Find where the given text appears and provide that cell's center as [X, Y] coordinate. 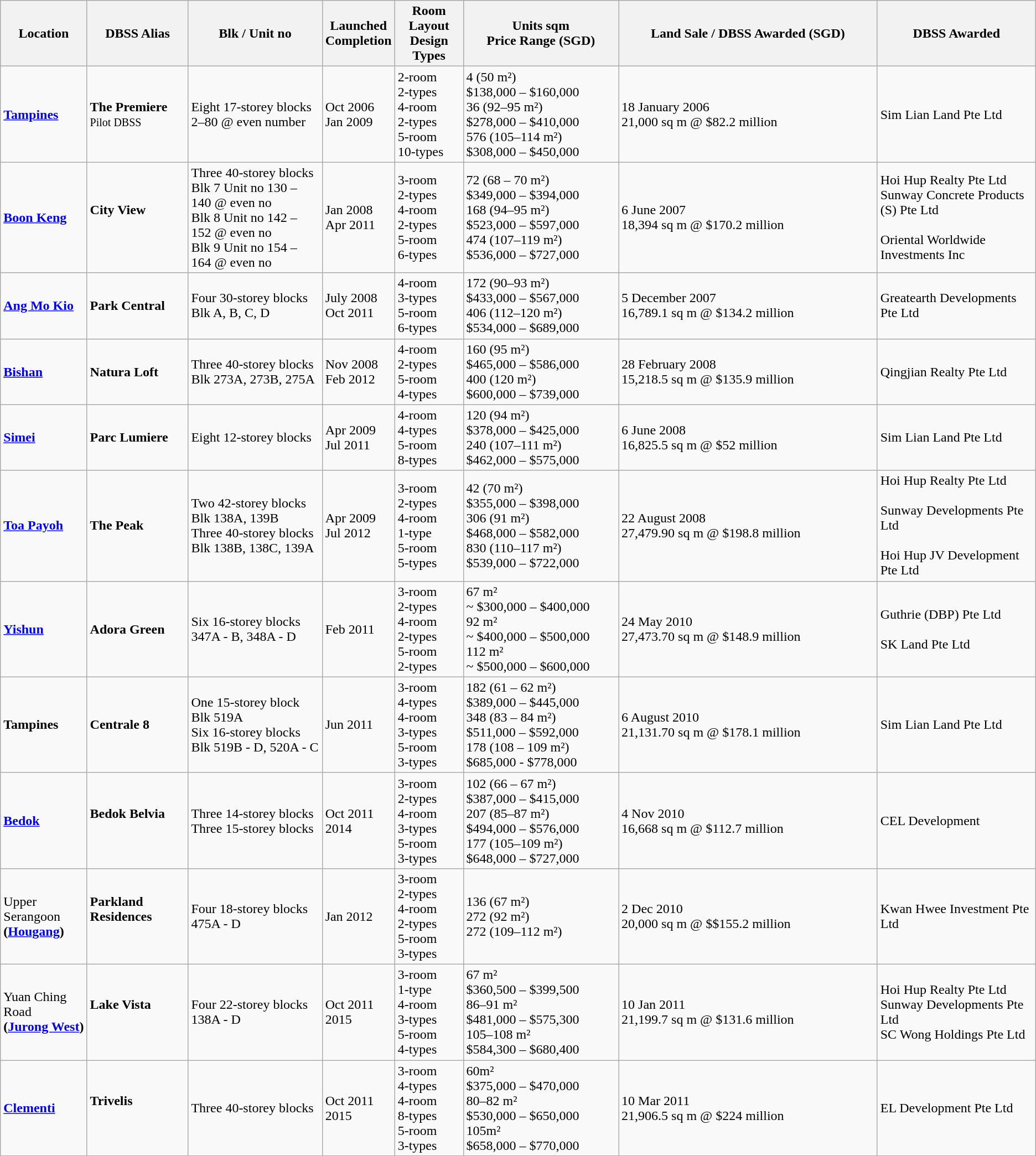
2 Dec 201020,000 sq m @ $$155.2 million [748, 916]
Four 22-storey blocks138A - D [255, 1012]
3-room1-type4-room3-types5-room4-types [429, 1012]
The Peak [137, 526]
Hoi Hup Realty Pte LtdSunway Developments Pte LtdSC Wong Holdings Pte Ltd [956, 1012]
Three 40-storey blocksBlk 273A, 273B, 275A [255, 372]
42 (70 m²)$355,000 – $398,000306 (91 m²)$468,000 – $582,000830 (110–117 m²)$539,000 – $722,000 [541, 526]
Hoi Hup Realty Pte LtdSunway Concrete Products (S) Pte LtdOriental Worldwide Investments Inc [956, 217]
Four 18-storey blocks475A - D [255, 916]
Lake Vista [137, 1012]
Bedok [44, 820]
102 (66 – 67 m²)$387,000 – $415,000207 (85–87 m²)$494,000 – $576,000177 (105–109 m²)$648,000 – $727,000 [541, 820]
18 January 200621,000 sq m @ $82.2 million [748, 114]
CEL Development [956, 820]
Three 40-storey blocksBlk 7 Unit no 130 – 140 @ even noBlk 8 Unit no 142 – 152 @ even noBlk 9 Unit no 154 – 164 @ even no [255, 217]
10 Mar 201121,906.5 sq m @ $224 million [748, 1108]
Feb 2011 [359, 629]
Greatearth Developments Pte Ltd [956, 305]
3-room2-types4-room2-types5-room6-types [429, 217]
4-room2-types5-room4-types [429, 372]
Upper Serangoon(Hougang) [44, 916]
4-room4-types5-room8-types [429, 437]
Yishun [44, 629]
4 Nov 201016,668 sq m @ $112.7 million [748, 820]
3-room2-types4-room1-type5-room5-types [429, 526]
Four 30-storey blocksBlk A, B, C, D [255, 305]
Three 40-storey blocks [255, 1108]
Six 16-storey blocks347A - B, 348A - D [255, 629]
6 June 200816,825.5 sq m @ $52 million [748, 437]
Jan 2012 [359, 916]
Boon Keng [44, 217]
Units sqmPrice Range (SGD) [541, 33]
136 (67 m²)272 (92 m²)272 (109–112 m²) [541, 916]
120 (94 m²)$378,000 – $425,000240 (107–111 m²)$462,000 – $575,000 [541, 437]
Guthrie (DBP) Pte LtdSK Land Pte Ltd [956, 629]
Adora Green [137, 629]
22 August 200827,479.90 sq m @ $198.8 million [748, 526]
Jan 2008Apr 2011 [359, 217]
Trivelis [137, 1108]
Clementi [44, 1108]
10 Jan 201121,199.7 sq m @ $131.6 million [748, 1012]
City View [137, 217]
160 (95 m²)$465,000 – $586,000400 (120 m²)$600,000 – $739,000 [541, 372]
Three 14-storey blocksThree 15-storey blocks [255, 820]
172 (90–93 m²)$433,000 – $567,000406 (112–120 m²)$534,000 – $689,000 [541, 305]
3-room4-types4-room8-types5-room3-types [429, 1108]
Bishan [44, 372]
Ang Mo Kio [44, 305]
Qingjian Realty Pte Ltd [956, 372]
Centrale 8 [137, 725]
Blk / Unit no [255, 33]
DBSS Awarded [956, 33]
Apr 2009Jul 2012 [359, 526]
Oct 2011 2014 [359, 820]
Parkland Residences [137, 916]
2-room2-types4-room2-types5-room10-types [429, 114]
Jun 2011 [359, 725]
67 m²~ $300,000 – $400,00092 m²~ $400,000 – $500,000112 m²~ $500,000 – $600,000 [541, 629]
Location [44, 33]
182 (61 – 62 m²)$389,000 – $445,000348 (83 – 84 m²)$511,000 – $592,000178 (108 – 109 m²)$685,000 - $778,000 [541, 725]
LaunchedCompletion [359, 33]
July 2008Oct 2011 [359, 305]
Land Sale / DBSS Awarded (SGD) [748, 33]
Toa Payoh [44, 526]
67 m²$360,500 – $399,50086–91 m²$481,000 – $575,300105–108 m²$584,300 – $680,400 [541, 1012]
Eight 17-storey blocks2–80 @ even number [255, 114]
Apr 2009Jul 2011 [359, 437]
Natura Loft [137, 372]
3-room2-types4-room3-types5-room3-types [429, 820]
The PremierePilot DBSS [137, 114]
60m²$375,000 – $470,00080–82 m²$530,000 – $650,000105m²$658,000 – $770,000 [541, 1108]
4-room3-types5-room6-types [429, 305]
3-room4-types4-room3-types5-room3-types [429, 725]
4 (50 m²)$138,000 – $160,00036 (92–95 m²)$278,000 – $410,000576 (105–114 m²)$308,000 – $450,000 [541, 114]
3-room2-types4-room2-types5-room3-types [429, 916]
6 August 201021,131.70 sq m @ $178.1 million [748, 725]
24 May 201027,473.70 sq m @ $148.9 million [748, 629]
Parc Lumiere [137, 437]
DBSS Alias [137, 33]
Nov 2008Feb 2012 [359, 372]
3-room2-types4-room2-types5-room2-types [429, 629]
Oct 2006Jan 2009 [359, 114]
Park Central [137, 305]
5 December 200716,789.1 sq m @ $134.2 million [748, 305]
One 15-storey blockBlk 519ASix 16-storey blocksBlk 519B - D, 520A - C [255, 725]
72 (68 – 70 m²)$349,000 – $394,000168 (94–95 m²)$523,000 – $597,000474 (107–119 m²)$536,000 – $727,000 [541, 217]
Kwan Hwee Investment Pte Ltd [956, 916]
EL Development Pte Ltd [956, 1108]
Yuan Ching Road(Jurong West) [44, 1012]
Simei [44, 437]
Eight 12-storey blocks [255, 437]
Bedok Belvia [137, 820]
Room LayoutDesign Types [429, 33]
28 February 200815,218.5 sq m @ $135.9 million [748, 372]
Hoi Hup Realty Pte LtdSunway Developments Pte LtdHoi Hup JV Development Pte Ltd [956, 526]
Two 42-storey blocksBlk 138A, 139BThree 40-storey blocksBlk 138B, 138C, 139A [255, 526]
6 June 200718,394 sq m @ $170.2 million [748, 217]
